Search for the cell housing the specified text and yield its (X, Y) center coordinate. 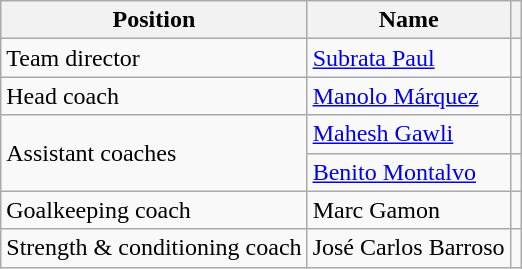
Marc Gamon (408, 210)
Team director (154, 58)
Strength & conditioning coach (154, 248)
Manolo Márquez (408, 96)
Name (408, 20)
Subrata Paul (408, 58)
Head coach (154, 96)
Position (154, 20)
Assistant coaches (154, 153)
Goalkeeping coach (154, 210)
Mahesh Gawli (408, 134)
Benito Montalvo (408, 172)
José Carlos Barroso (408, 248)
